Return [x, y] of the center of cell containing provided text 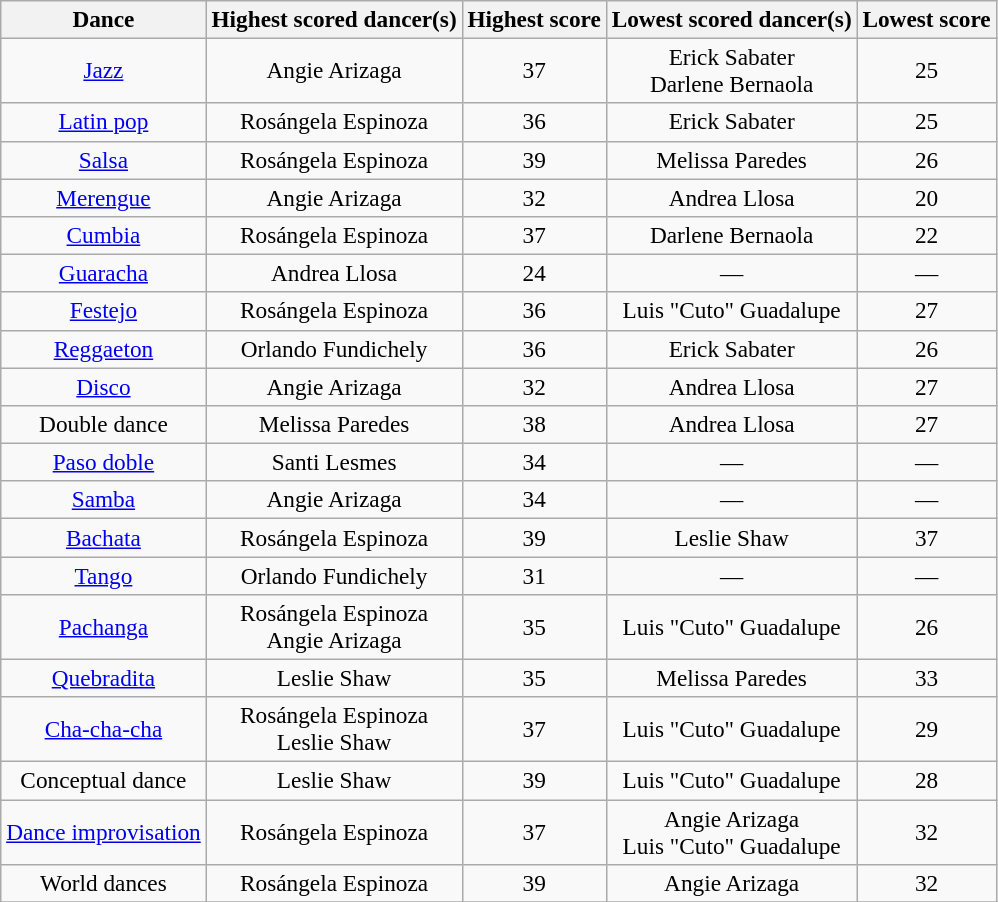
Rosángela EspinozaAngie Arizaga [334, 626]
Lowest scored dancer(s) [732, 19]
Rosángela EspinozaLeslie Shaw [334, 730]
World dances [104, 883]
24 [534, 273]
28 [926, 780]
Bachata [104, 537]
Highest score [534, 19]
29 [926, 730]
Highest scored dancer(s) [334, 19]
Tango [104, 575]
Guaracha [104, 273]
Cumbia [104, 235]
Double dance [104, 424]
31 [534, 575]
Jazz [104, 70]
Paso doble [104, 462]
20 [926, 197]
Latin pop [104, 122]
Dance improvisation [104, 832]
Samba [104, 500]
Dance [104, 19]
Erick SabaterDarlene Bernaola [732, 70]
Festejo [104, 311]
22 [926, 235]
Quebradita [104, 678]
Angie ArizagaLuis "Cuto" Guadalupe [732, 832]
Merengue [104, 197]
Disco [104, 386]
Cha-cha-cha [104, 730]
Lowest score [926, 19]
Reggaeton [104, 349]
Salsa [104, 160]
Santi Lesmes [334, 462]
33 [926, 678]
Pachanga [104, 626]
Conceptual dance [104, 780]
38 [534, 424]
Darlene Bernaola [732, 235]
